Search for the cell housing the specified text and yield its (X, Y) center coordinate. 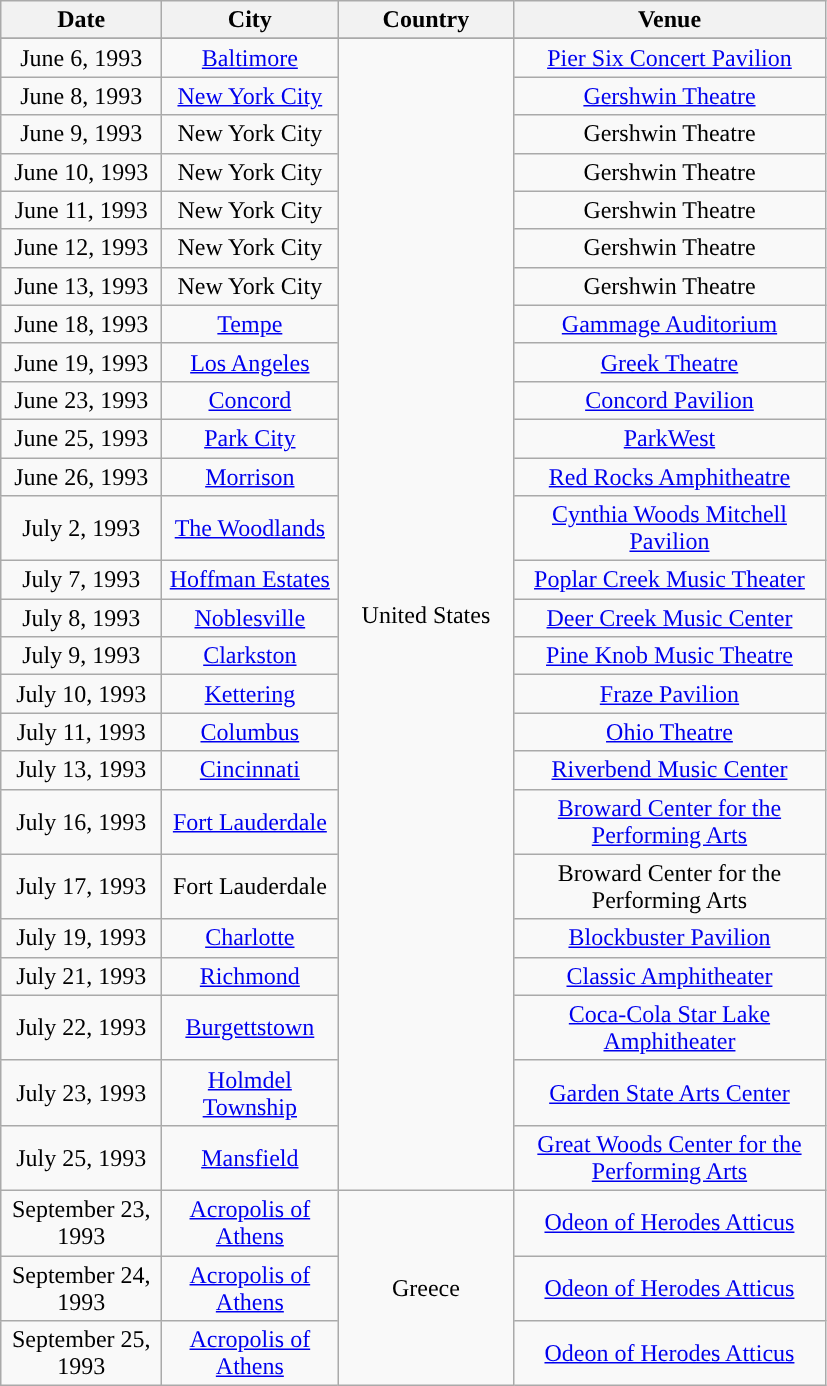
July 17, 1993 (82, 886)
Pine Knob Music Theatre (670, 656)
July 9, 1993 (82, 656)
June 18, 1993 (82, 324)
Classic Amphitheater (670, 976)
June 9, 1993 (82, 134)
June 8, 1993 (82, 96)
Richmond (250, 976)
Ohio Theatre (670, 732)
Cincinnati (250, 770)
Charlotte (250, 938)
Noblesville (250, 618)
July 25, 1993 (82, 1158)
September 24, 1993 (82, 1288)
Cynthia Woods Mitchell Pavilion (670, 528)
Gammage Auditorium (670, 324)
July 22, 1993 (82, 1028)
June 25, 1993 (82, 438)
Greek Theatre (670, 362)
June 11, 1993 (82, 210)
June 12, 1993 (82, 248)
July 11, 1993 (82, 732)
Deer Creek Music Center (670, 618)
Los Angeles (250, 362)
Red Rocks Amphitheatre (670, 477)
Holmdel Township (250, 1092)
Morrison (250, 477)
Poplar Creek Music Theater (670, 580)
Date (82, 20)
July 23, 1993 (82, 1092)
September 23, 1993 (82, 1222)
Columbus (250, 732)
Tempe (250, 324)
Burgettstown (250, 1028)
Baltimore (250, 58)
Blockbuster Pavilion (670, 938)
July 2, 1993 (82, 528)
July 10, 1993 (82, 694)
City (250, 20)
Concord (250, 400)
United States (426, 615)
ParkWest (670, 438)
Clarkston (250, 656)
Riverbend Music Center (670, 770)
Mansfield (250, 1158)
Coca-Cola Star Lake Amphitheater (670, 1028)
Pier Six Concert Pavilion (670, 58)
Concord Pavilion (670, 400)
Great Woods Center for the Performing Arts (670, 1158)
June 6, 1993 (82, 58)
June 13, 1993 (82, 286)
Greece (426, 1288)
Fraze Pavilion (670, 694)
July 16, 1993 (82, 822)
Venue (670, 20)
Country (426, 20)
September 25, 1993 (82, 1354)
Hoffman Estates (250, 580)
June 19, 1993 (82, 362)
July 13, 1993 (82, 770)
The Woodlands (250, 528)
July 7, 1993 (82, 580)
June 10, 1993 (82, 172)
June 23, 1993 (82, 400)
Kettering (250, 694)
July 19, 1993 (82, 938)
July 21, 1993 (82, 976)
July 8, 1993 (82, 618)
Park City (250, 438)
June 26, 1993 (82, 477)
Garden State Arts Center (670, 1092)
